Return (x, y) of the center of cell containing provided text 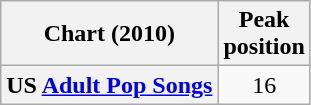
US Adult Pop Songs (110, 85)
Chart (2010) (110, 34)
Peakposition (264, 34)
16 (264, 85)
